Provide the (x, y) coordinate of the cell's center where the given text is located.  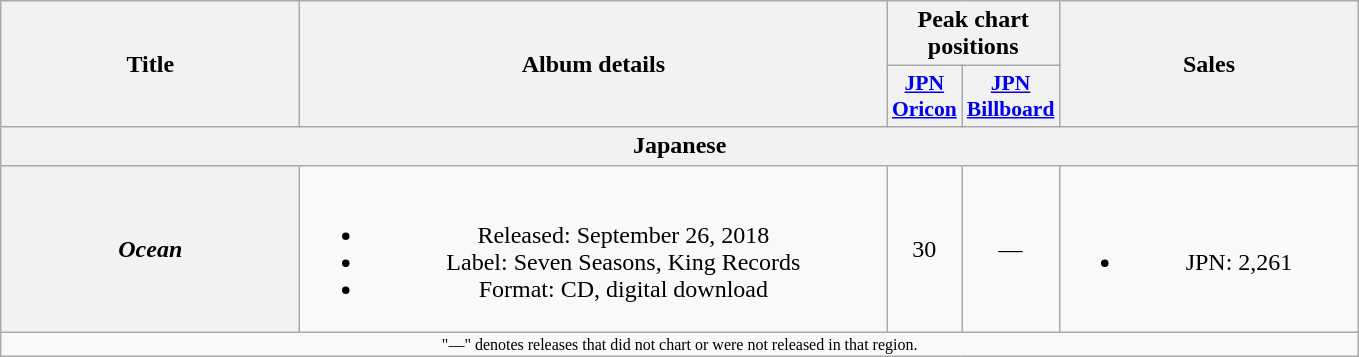
Released: September 26, 2018Label: Seven Seasons, King RecordsFormat: CD, digital download (594, 248)
Album details (594, 64)
Ocean (150, 248)
30 (924, 248)
Peak chart positions (974, 34)
"—" denotes releases that did not chart or were not released in that region. (680, 344)
Sales (1208, 64)
JPNOricon (924, 96)
— (1011, 248)
Title (150, 64)
JPNBillboard (1011, 96)
JPN: 2,261 (1208, 248)
Japanese (680, 146)
